Determine the [x, y] coordinate at the center of the cell enclosing the given text.  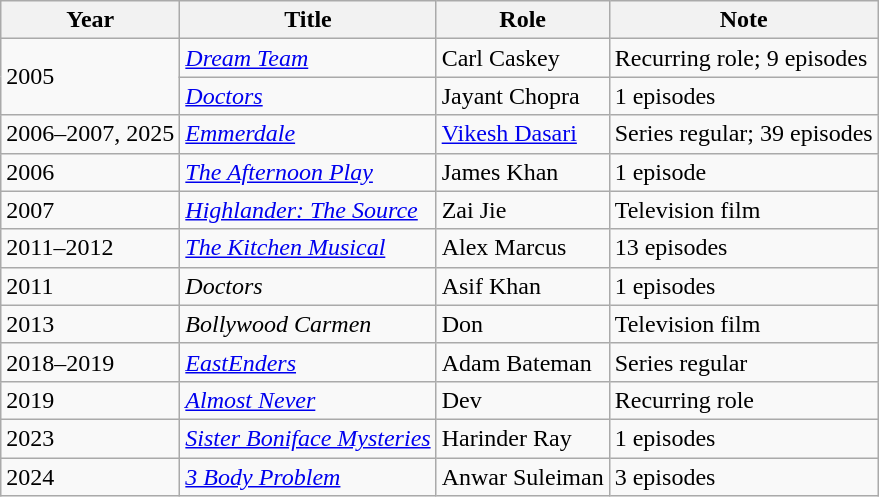
Vikesh Dasari [522, 134]
2018–2019 [90, 362]
EastEnders [308, 362]
James Khan [522, 172]
1 episode [744, 172]
Alex Marcus [522, 248]
Jayant Chopra [522, 96]
Anwar Suleiman [522, 477]
Bollywood Carmen [308, 324]
Almost Never [308, 400]
The Afternoon Play [308, 172]
Don [522, 324]
Harinder Ray [522, 438]
Sister Boniface Mysteries [308, 438]
Zai Jie [522, 210]
The Kitchen Musical [308, 248]
2024 [90, 477]
2006 [90, 172]
Recurring role [744, 400]
Role [522, 20]
2011–2012 [90, 248]
3 episodes [744, 477]
Emmerdale [308, 134]
2006–2007, 2025 [90, 134]
13 episodes [744, 248]
Dream Team [308, 58]
2019 [90, 400]
Note [744, 20]
2005 [90, 77]
Adam Bateman [522, 362]
2013 [90, 324]
Year [90, 20]
Recurring role; 9 episodes [744, 58]
2007 [90, 210]
Title [308, 20]
Series regular; 39 episodes [744, 134]
Asif Khan [522, 286]
2011 [90, 286]
Carl Caskey [522, 58]
Dev [522, 400]
2023 [90, 438]
Series regular [744, 362]
Highlander: The Source [308, 210]
3 Body Problem [308, 477]
